Capture the cell that displays the provided text and extract its [X, Y] central coordinate. 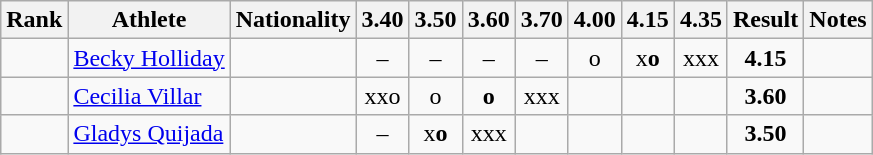
4.35 [700, 20]
Result [765, 20]
Becky Holliday [149, 58]
3.70 [542, 20]
Gladys Quijada [149, 134]
xxo [382, 96]
3.40 [382, 20]
4.00 [594, 20]
Rank [34, 20]
Nationality [293, 20]
Cecilia Villar [149, 96]
Notes [838, 20]
Athlete [149, 20]
